For the text-containing cell, return its midpoint in (X, Y) coordinate format. 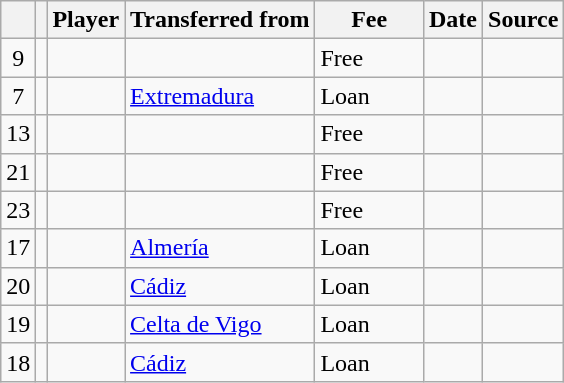
17 (18, 248)
20 (18, 286)
9 (18, 58)
18 (18, 362)
Player (86, 20)
23 (18, 210)
7 (18, 96)
Source (524, 20)
Date (452, 20)
Celta de Vigo (220, 324)
13 (18, 134)
Extremadura (220, 96)
Fee (370, 20)
19 (18, 324)
Transferred from (220, 20)
Almería (220, 248)
21 (18, 172)
